Provide the (X, Y) coordinate of the cell's center where the given text is located.  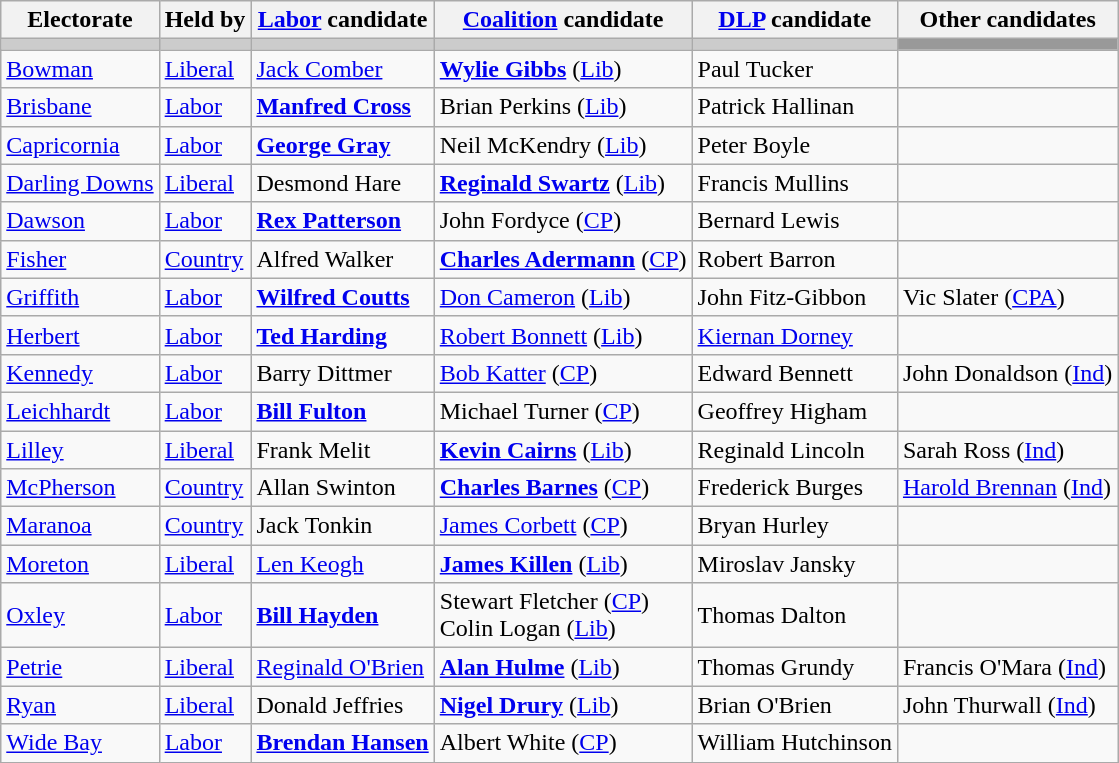
Bowman (80, 69)
Nigel Drury (Lib) (563, 705)
McPherson (80, 488)
Frank Melit (342, 449)
Reginald Lincoln (794, 449)
Moreton (80, 564)
Bob Katter (CP) (563, 373)
Len Keogh (342, 564)
Dawson (80, 221)
Fisher (80, 259)
Lilley (80, 449)
Harold Brennan (Ind) (1007, 488)
Alfred Walker (342, 259)
Frederick Burges (794, 488)
Ryan (80, 705)
Brendan Hansen (342, 743)
Electorate (80, 20)
Desmond Hare (342, 183)
Francis O'Mara (Ind) (1007, 667)
Edward Bennett (794, 373)
John Thurwall (Ind) (1007, 705)
Held by (205, 20)
Thomas Grundy (794, 667)
Allan Swinton (342, 488)
John Fordyce (CP) (563, 221)
Capricornia (80, 145)
Peter Boyle (794, 145)
Don Cameron (Lib) (563, 297)
James Killen (Lib) (563, 564)
Reginald O'Brien (342, 667)
Petrie (80, 667)
Neil McKendry (Lib) (563, 145)
John Donaldson (Ind) (1007, 373)
Oxley (80, 616)
Bernard Lewis (794, 221)
Herbert (80, 335)
Wide Bay (80, 743)
Patrick Hallinan (794, 107)
Stewart Fletcher (CP)Colin Logan (Lib) (563, 616)
Jack Comber (342, 69)
Robert Barron (794, 259)
Kennedy (80, 373)
Griffith (80, 297)
Kiernan Dorney (794, 335)
Michael Turner (CP) (563, 411)
Vic Slater (CPA) (1007, 297)
Darling Downs (80, 183)
Brian O'Brien (794, 705)
Paul Tucker (794, 69)
Charles Adermann (CP) (563, 259)
George Gray (342, 145)
Bill Hayden (342, 616)
Bryan Hurley (794, 526)
Coalition candidate (563, 20)
James Corbett (CP) (563, 526)
Reginald Swartz (Lib) (563, 183)
Brisbane (80, 107)
Sarah Ross (Ind) (1007, 449)
Barry Dittmer (342, 373)
Leichhardt (80, 411)
Rex Patterson (342, 221)
Albert White (CP) (563, 743)
Alan Hulme (Lib) (563, 667)
John Fitz-Gibbon (794, 297)
Thomas Dalton (794, 616)
Francis Mullins (794, 183)
Ted Harding (342, 335)
Jack Tonkin (342, 526)
Manfred Cross (342, 107)
Robert Bonnett (Lib) (563, 335)
Maranoa (80, 526)
Bill Fulton (342, 411)
Wilfred Coutts (342, 297)
Kevin Cairns (Lib) (563, 449)
William Hutchinson (794, 743)
Miroslav Jansky (794, 564)
Labor candidate (342, 20)
Wylie Gibbs (Lib) (563, 69)
DLP candidate (794, 20)
Brian Perkins (Lib) (563, 107)
Charles Barnes (CP) (563, 488)
Geoffrey Higham (794, 411)
Donald Jeffries (342, 705)
Other candidates (1007, 20)
